From the cell containing the given text, extract its center point as (X, Y) coordinate. 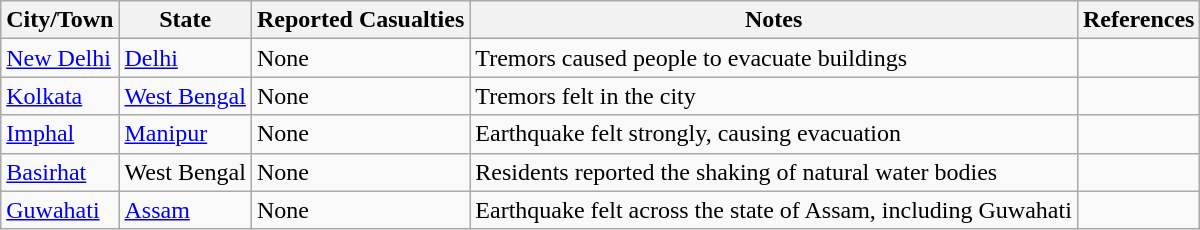
Delhi (185, 58)
Guwahati (60, 210)
References (1138, 20)
City/Town (60, 20)
New Delhi (60, 58)
Tremors felt in the city (774, 96)
Reported Casualties (360, 20)
Kolkata (60, 96)
Earthquake felt strongly, causing evacuation (774, 134)
Basirhat (60, 172)
Assam (185, 210)
Manipur (185, 134)
Imphal (60, 134)
Earthquake felt across the state of Assam, including Guwahati (774, 210)
State (185, 20)
Notes (774, 20)
Residents reported the shaking of natural water bodies (774, 172)
Tremors caused people to evacuate buildings (774, 58)
